Scan for the cell matching the given text and deliver its [x, y] coordinate at center. 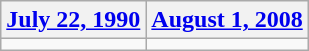
August 1, 2008 [227, 20]
July 22, 1990 [74, 20]
